Identify which cell holds the provided text, then report its [x, y] central coordinate. 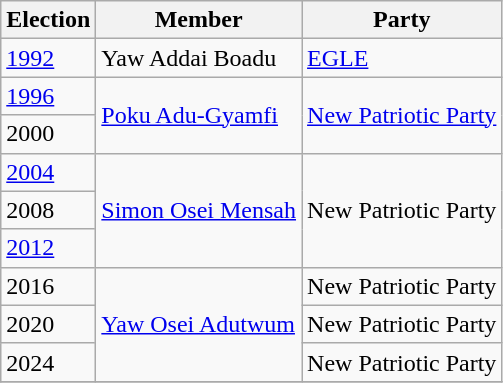
2020 [48, 324]
Yaw Addai Boadu [199, 58]
1992 [48, 58]
Election [48, 20]
Yaw Osei Adutwum [199, 324]
1996 [48, 96]
Poku Adu-Gyamfi [199, 115]
2016 [48, 286]
Simon Osei Mensah [199, 210]
Member [199, 20]
Party [402, 20]
2012 [48, 248]
2000 [48, 134]
2024 [48, 362]
EGLE [402, 58]
2004 [48, 172]
2008 [48, 210]
